Pinpoint the cell where the given text exists, returning its [X, Y] midpoint coordinate. 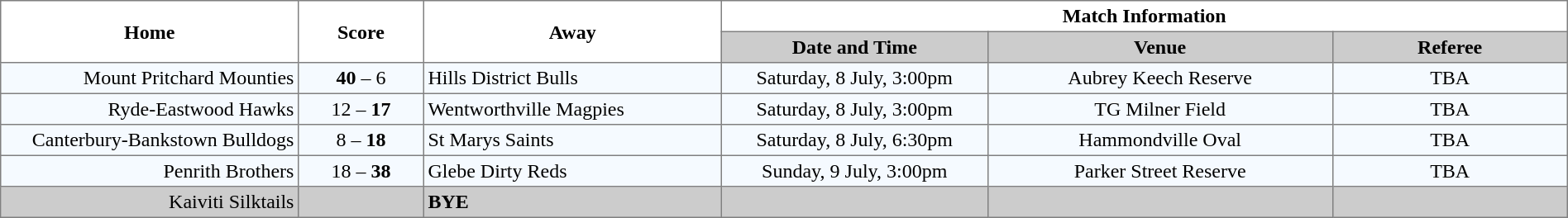
TG Milner Field [1159, 109]
12 – 17 [361, 109]
18 – 38 [361, 171]
Ryde-Eastwood Hawks [150, 109]
40 – 6 [361, 78]
BYE [572, 202]
Match Information [1145, 17]
Hammondville Oval [1159, 140]
Away [572, 31]
Sunday, 9 July, 3:00pm [854, 171]
Home [150, 31]
Date and Time [854, 47]
Venue [1159, 47]
Saturday, 8 July, 6:30pm [854, 140]
Parker Street Reserve [1159, 171]
Penrith Brothers [150, 171]
Glebe Dirty Reds [572, 171]
8 – 18 [361, 140]
Canterbury-Bankstown Bulldogs [150, 140]
Mount Pritchard Mounties [150, 78]
Wentworthville Magpies [572, 109]
Score [361, 31]
Kaiviti Silktails [150, 202]
St Marys Saints [572, 140]
Hills District Bulls [572, 78]
Aubrey Keech Reserve [1159, 78]
Referee [1450, 47]
